Detect which cell encompasses the target text, then output its (X, Y) center coordinate. 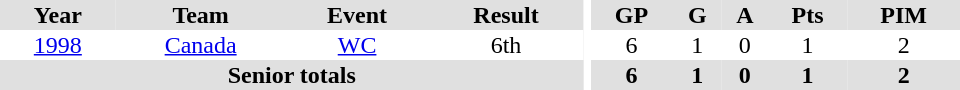
Team (201, 15)
A (745, 15)
Event (358, 15)
Year (58, 15)
Result (506, 15)
Canada (201, 45)
Senior totals (292, 75)
GP (631, 15)
G (698, 15)
1998 (58, 45)
6th (506, 45)
PIM (904, 15)
WC (358, 45)
Pts (808, 15)
